Output the [X, Y] coordinate of the center of the cell containing the given text.  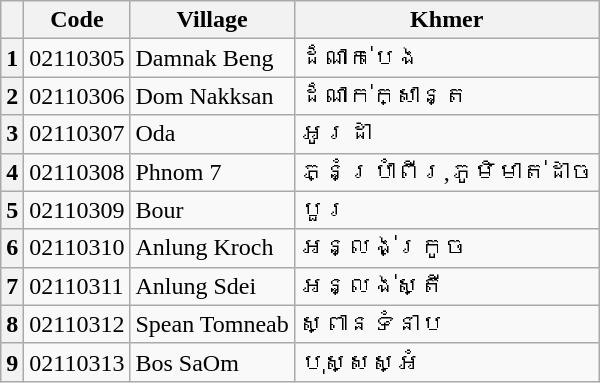
Code [77, 20]
5 [12, 210]
02110308 [77, 172]
4 [12, 172]
ដំណាក់បេង [446, 58]
Anlung Kroch [212, 248]
អូរដា [446, 134]
1 [12, 58]
Dom Nakksan [212, 96]
ស្ពានទំនាប [446, 324]
2 [12, 96]
Damnak Beng [212, 58]
ភ្នំប្រាំពីរ,ភូមិមាត់ដាច [446, 172]
Khmer [446, 20]
បុស្សស្អំ [446, 362]
7 [12, 286]
Bos SaOm [212, 362]
អន្លង់ស្តី [446, 286]
02110305 [77, 58]
02110306 [77, 96]
02110313 [77, 362]
8 [12, 324]
ដំណាក់ក្សាន្ត [446, 96]
បួរ [446, 210]
អន្លង់ក្រូច [446, 248]
Phnom 7 [212, 172]
Anlung Sdei [212, 286]
6 [12, 248]
02110307 [77, 134]
Spean Tomneab [212, 324]
02110312 [77, 324]
Village [212, 20]
Bour [212, 210]
9 [12, 362]
02110309 [77, 210]
02110311 [77, 286]
3 [12, 134]
Oda [212, 134]
02110310 [77, 248]
